Determine the (X, Y) coordinate at the center of the cell enclosing the given text.  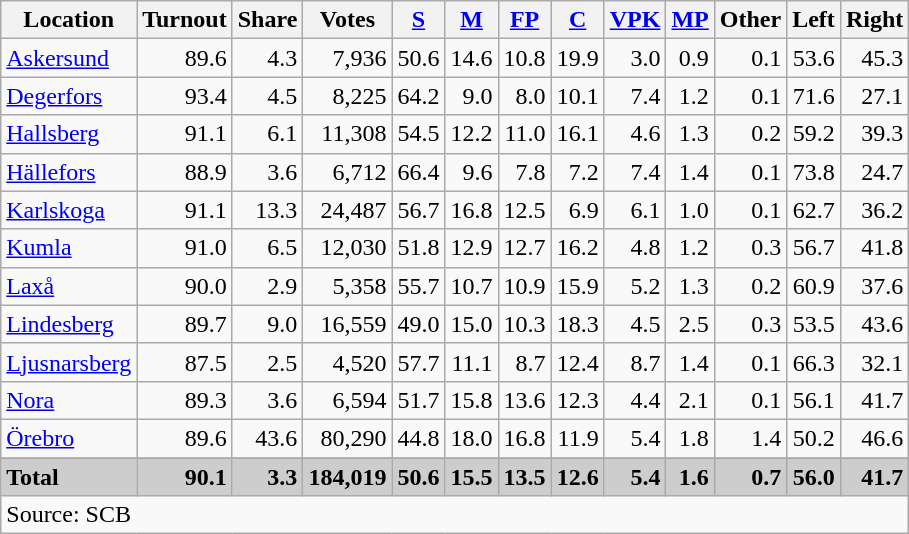
10.1 (578, 96)
Location (69, 20)
36.2 (874, 210)
Nora (69, 400)
64.2 (418, 96)
27.1 (874, 96)
62.7 (814, 210)
11,308 (348, 134)
5,358 (348, 286)
18.3 (578, 324)
24.7 (874, 172)
53.5 (814, 324)
46.6 (874, 438)
59.2 (814, 134)
60.9 (814, 286)
51.7 (418, 400)
10.3 (524, 324)
12.3 (578, 400)
37.6 (874, 286)
54.5 (418, 134)
12,030 (348, 248)
3.0 (635, 58)
Votes (348, 20)
87.5 (185, 362)
1.6 (690, 477)
MP (690, 20)
Karlskoga (69, 210)
Total (69, 477)
89.7 (185, 324)
93.4 (185, 96)
11.0 (524, 134)
10.9 (524, 286)
Right (874, 20)
VPK (635, 20)
Askersund (69, 58)
Share (268, 20)
24,487 (348, 210)
12.7 (524, 248)
6,594 (348, 400)
Örebro (69, 438)
8,225 (348, 96)
4.4 (635, 400)
57.7 (418, 362)
4.3 (268, 58)
8.0 (524, 96)
12.4 (578, 362)
80,290 (348, 438)
184,019 (348, 477)
10.8 (524, 58)
90.0 (185, 286)
32.1 (874, 362)
M (472, 20)
9.6 (472, 172)
15.9 (578, 286)
51.8 (418, 248)
18.0 (472, 438)
16,559 (348, 324)
15.8 (472, 400)
2.1 (690, 400)
S (418, 20)
FP (524, 20)
71.6 (814, 96)
15.0 (472, 324)
C (578, 20)
Laxå (69, 286)
Hällefors (69, 172)
39.3 (874, 134)
13.6 (524, 400)
73.8 (814, 172)
6,712 (348, 172)
Turnout (185, 20)
1.8 (690, 438)
12.9 (472, 248)
15.5 (472, 477)
0.7 (750, 477)
1.0 (690, 210)
66.4 (418, 172)
44.8 (418, 438)
16.2 (578, 248)
13.3 (268, 210)
53.6 (814, 58)
10.7 (472, 286)
Kumla (69, 248)
7.2 (578, 172)
Hallsberg (69, 134)
3.3 (268, 477)
Other (750, 20)
16.1 (578, 134)
90.1 (185, 477)
11.1 (472, 362)
89.3 (185, 400)
91.0 (185, 248)
7,936 (348, 58)
5.2 (635, 286)
4,520 (348, 362)
56.0 (814, 477)
12.2 (472, 134)
Degerfors (69, 96)
13.5 (524, 477)
Source: SCB (455, 515)
56.1 (814, 400)
0.9 (690, 58)
41.8 (874, 248)
Ljusnarsberg (69, 362)
6.5 (268, 248)
4.6 (635, 134)
7.8 (524, 172)
2.9 (268, 286)
Lindesberg (69, 324)
45.3 (874, 58)
88.9 (185, 172)
11.9 (578, 438)
19.9 (578, 58)
49.0 (418, 324)
50.2 (814, 438)
14.6 (472, 58)
12.6 (578, 477)
6.9 (578, 210)
12.5 (524, 210)
Left (814, 20)
4.8 (635, 248)
66.3 (814, 362)
55.7 (418, 286)
